Locate the cell with the specified text and output its [x, y] center coordinate. 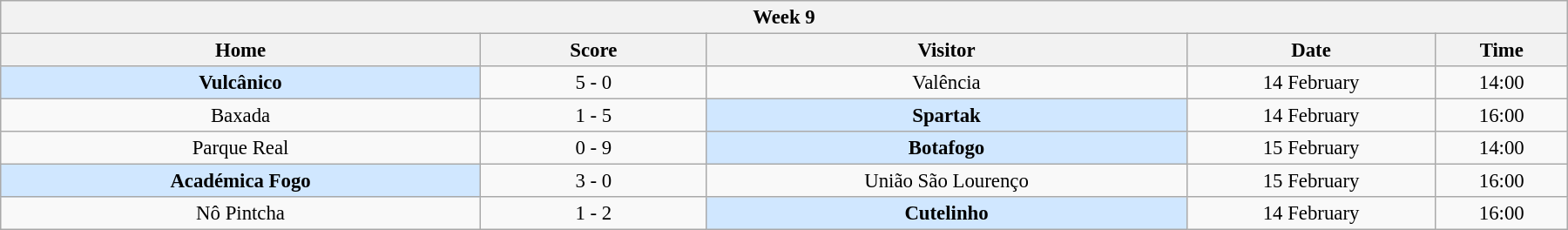
Valência [947, 83]
Cutelinho [947, 213]
Time [1502, 51]
Home [240, 51]
Baxada [240, 116]
Botafogo [947, 148]
Week 9 [784, 17]
Vulcânico [240, 83]
Parque Real [240, 148]
1 - 5 [594, 116]
5 - 0 [594, 83]
Score [594, 51]
0 - 9 [594, 148]
Visitor [947, 51]
Nô Pintcha [240, 213]
Académica Fogo [240, 181]
3 - 0 [594, 181]
1 - 2 [594, 213]
Date [1310, 51]
União São Lourenço [947, 181]
Spartak [947, 116]
